Detect which cell encompasses the target text, then output its (x, y) center coordinate. 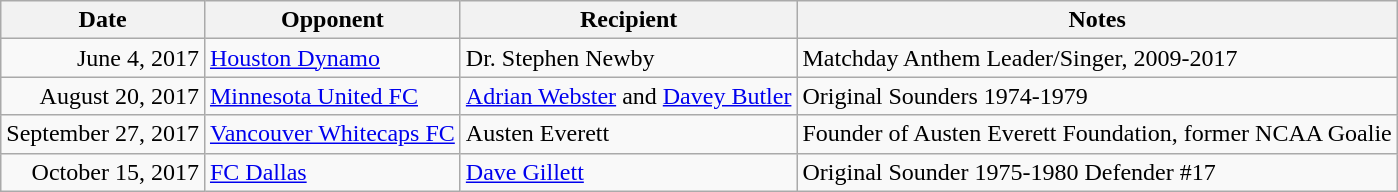
Dr. Stephen Newby (628, 58)
August 20, 2017 (103, 96)
Original Sounders 1974-1979 (1097, 96)
Minnesota United FC (332, 96)
October 15, 2017 (103, 172)
Opponent (332, 20)
Founder of Austen Everett Foundation, former NCAA Goalie (1097, 134)
Adrian Webster and Davey Butler (628, 96)
FC Dallas (332, 172)
September 27, 2017 (103, 134)
Original Sounder 1975-1980 Defender #17 (1097, 172)
Vancouver Whitecaps FC (332, 134)
Recipient (628, 20)
Dave Gillett (628, 172)
June 4, 2017 (103, 58)
Houston Dynamo (332, 58)
Notes (1097, 20)
Matchday Anthem Leader/Singer, 2009-2017 (1097, 58)
Date (103, 20)
Austen Everett (628, 134)
